Search for the cell housing the specified text and yield its (x, y) center coordinate. 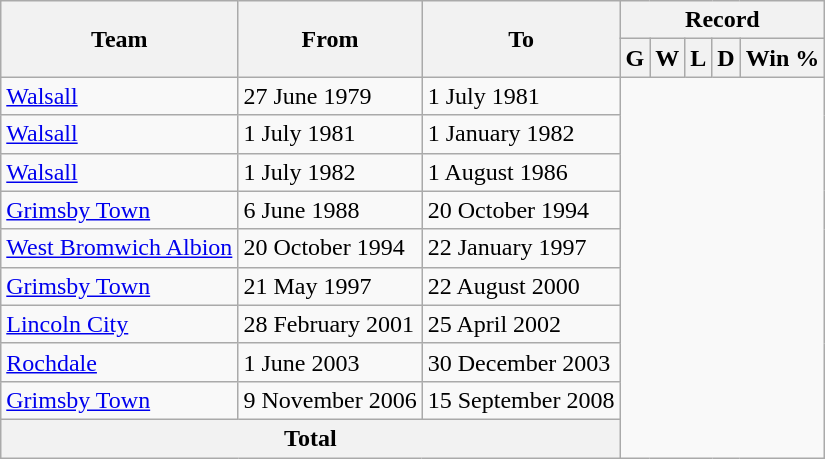
Lincoln City (120, 324)
Rochdale (120, 362)
27 June 1979 (330, 96)
1 August 1986 (521, 172)
21 May 1997 (330, 286)
25 April 2002 (521, 324)
15 September 2008 (521, 400)
D (726, 58)
From (330, 39)
Team (120, 39)
1 July 1982 (330, 172)
1 January 1982 (521, 134)
W (668, 58)
28 February 2001 (330, 324)
6 June 1988 (330, 210)
22 August 2000 (521, 286)
9 November 2006 (330, 400)
30 December 2003 (521, 362)
Win % (782, 58)
West Bromwich Albion (120, 248)
To (521, 39)
G (635, 58)
22 January 1997 (521, 248)
1 June 2003 (330, 362)
Record (722, 20)
L (698, 58)
Total (310, 438)
